Determine the [X, Y] coordinate at the center of the cell enclosing the given text.  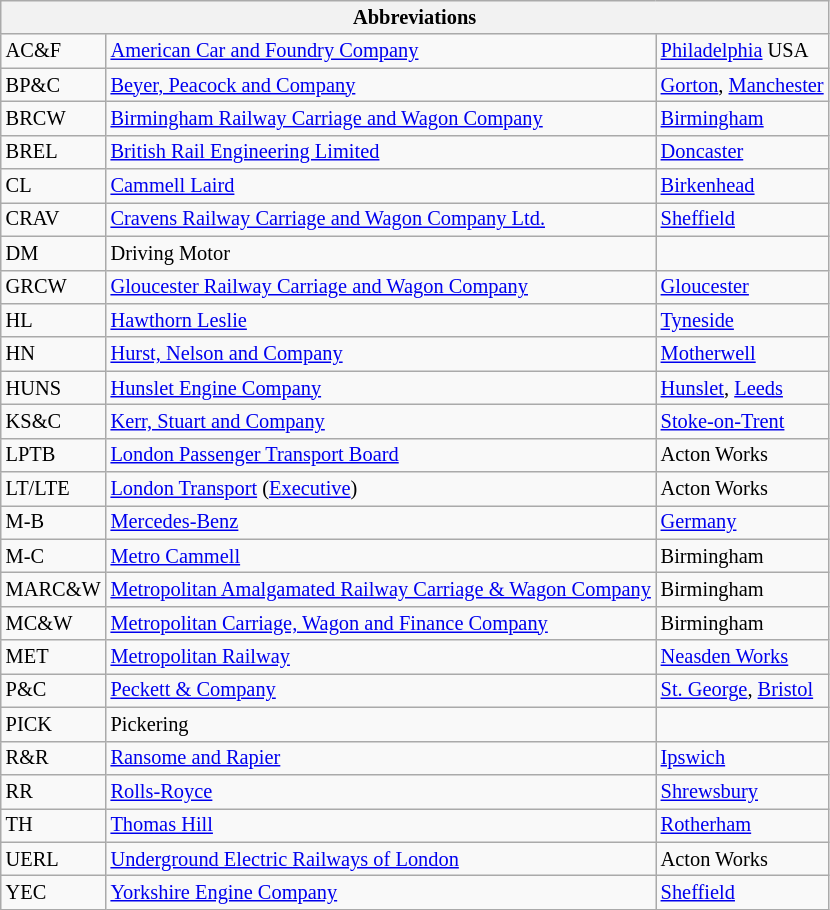
Hawthorn Leslie [381, 320]
Gorton, Manchester [742, 85]
Philadelphia USA [742, 51]
RR [54, 791]
MC&W [54, 623]
Doncaster [742, 152]
MARC&W [54, 589]
London Transport (Executive) [381, 489]
R&R [54, 758]
Peckett & Company [381, 690]
M-C [54, 556]
Ipswich [742, 758]
Stoke-on-Trent [742, 421]
UERL [54, 859]
Rotherham [742, 825]
Hunslet Engine Company [381, 388]
Abbreviations [415, 17]
TH [54, 825]
Pickering [381, 724]
Beyer, Peacock and Company [381, 85]
Birkenhead [742, 186]
Metropolitan Amalgamated Railway Carriage & Wagon Company [381, 589]
LT/LTE [54, 489]
YEC [54, 892]
Tyneside [742, 320]
Gloucester Railway Carriage and Wagon Company [381, 287]
Germany [742, 522]
MET [54, 657]
LPTB [54, 455]
Metropolitan Railway [381, 657]
HUNS [54, 388]
BREL [54, 152]
Hurst, Nelson and Company [381, 354]
Cammell Laird [381, 186]
Motherwell [742, 354]
St. George, Bristol [742, 690]
CL [54, 186]
PICK [54, 724]
Cravens Railway Carriage and Wagon Company Ltd. [381, 219]
M-B [54, 522]
Underground Electric Railways of London [381, 859]
Metropolitan Carriage, Wagon and Finance Company [381, 623]
Birmingham Railway Carriage and Wagon Company [381, 118]
BP&C [54, 85]
P&C [54, 690]
Hunslet, Leeds [742, 388]
Kerr, Stuart and Company [381, 421]
Gloucester [742, 287]
American Car and Foundry Company [381, 51]
Neasden Works [742, 657]
HN [54, 354]
Thomas Hill [381, 825]
KS&C [54, 421]
BRCW [54, 118]
Rolls-Royce [381, 791]
Mercedes-Benz [381, 522]
British Rail Engineering Limited [381, 152]
Metro Cammell [381, 556]
CRAV [54, 219]
Yorkshire Engine Company [381, 892]
DM [54, 253]
GRCW [54, 287]
Shrewsbury [742, 791]
HL [54, 320]
Driving Motor [381, 253]
London Passenger Transport Board [381, 455]
Ransome and Rapier [381, 758]
AC&F [54, 51]
